Determine the (X, Y) coordinate at the center of the cell enclosing the given text.  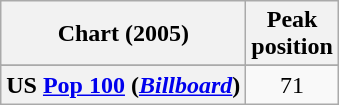
Peakposition (292, 34)
US Pop 100 (Billboard) (124, 85)
71 (292, 85)
Chart (2005) (124, 34)
